Find where the given text appears and provide that cell's center as (X, Y) coordinate. 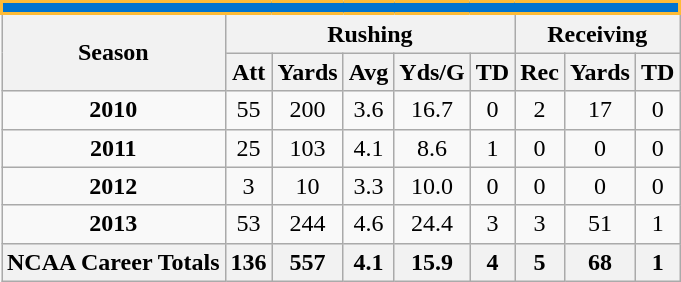
4.6 (368, 224)
244 (308, 224)
Rec (540, 72)
24.4 (432, 224)
Yds/G (432, 72)
53 (248, 224)
55 (248, 110)
5 (540, 262)
2012 (114, 186)
NCAA Career Totals (114, 262)
2010 (114, 110)
10.0 (432, 186)
136 (248, 262)
4 (492, 262)
17 (600, 110)
25 (248, 148)
Avg (368, 72)
2011 (114, 148)
10 (308, 186)
15.9 (432, 262)
557 (308, 262)
3.6 (368, 110)
2013 (114, 224)
Season (114, 52)
8.6 (432, 148)
200 (308, 110)
2 (540, 110)
Receiving (598, 34)
68 (600, 262)
51 (600, 224)
16.7 (432, 110)
Att (248, 72)
Rushing (370, 34)
3.3 (368, 186)
103 (308, 148)
